Return the (X, Y) coordinate for the center point of the cell that contains the specified text.  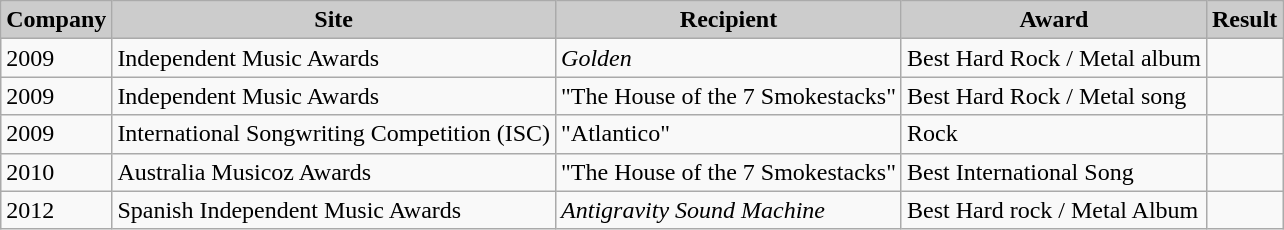
Australia Musicoz Awards (334, 172)
Best Hard Rock / Metal album (1054, 58)
Golden (729, 58)
Antigravity Sound Machine (729, 210)
Best International Song (1054, 172)
Award (1054, 20)
Spanish Independent Music Awards (334, 210)
Company (56, 20)
2012 (56, 210)
Result (1244, 20)
Rock (1054, 134)
"Atlantico" (729, 134)
Best Hard rock / Metal Album (1054, 210)
Recipient (729, 20)
Best Hard Rock / Metal song (1054, 96)
International Songwriting Competition (ISC) (334, 134)
Site (334, 20)
2010 (56, 172)
